Return the (X, Y) coordinate for the center point of the cell that contains the specified text.  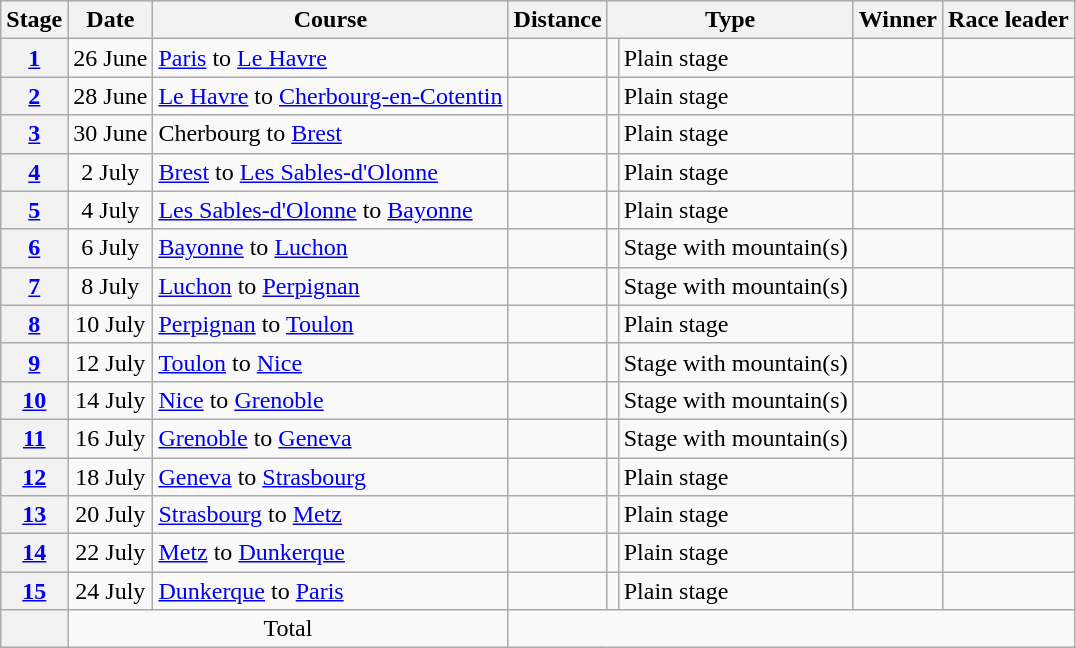
Total (288, 629)
Grenoble to Geneva (330, 438)
Strasbourg to Metz (330, 515)
2 (34, 96)
Dunkerque to Paris (330, 591)
4 July (110, 210)
14 July (110, 400)
15 (34, 591)
Date (110, 20)
8 (34, 324)
Les Sables-d'Olonne to Bayonne (330, 210)
11 (34, 438)
4 (34, 172)
Paris to Le Havre (330, 58)
1 (34, 58)
5 (34, 210)
10 (34, 400)
6 July (110, 248)
Perpignan to Toulon (330, 324)
20 July (110, 515)
3 (34, 134)
Nice to Grenoble (330, 400)
Geneva to Strasbourg (330, 477)
Winner (898, 20)
Race leader (1009, 20)
8 July (110, 286)
7 (34, 286)
Cherbourg to Brest (330, 134)
Course (330, 20)
2 July (110, 172)
Luchon to Perpignan (330, 286)
Brest to Les Sables-d'Olonne (330, 172)
9 (34, 362)
12 (34, 477)
22 July (110, 553)
28 June (110, 96)
6 (34, 248)
Stage (34, 20)
18 July (110, 477)
10 July (110, 324)
Bayonne to Luchon (330, 248)
Toulon to Nice (330, 362)
Metz to Dunkerque (330, 553)
Distance (558, 20)
13 (34, 515)
24 July (110, 591)
14 (34, 553)
16 July (110, 438)
12 July (110, 362)
Type (730, 20)
26 June (110, 58)
Le Havre to Cherbourg-en-Cotentin (330, 96)
30 June (110, 134)
